Extract the [X, Y] coordinate from the center of the cell holding the provided text.  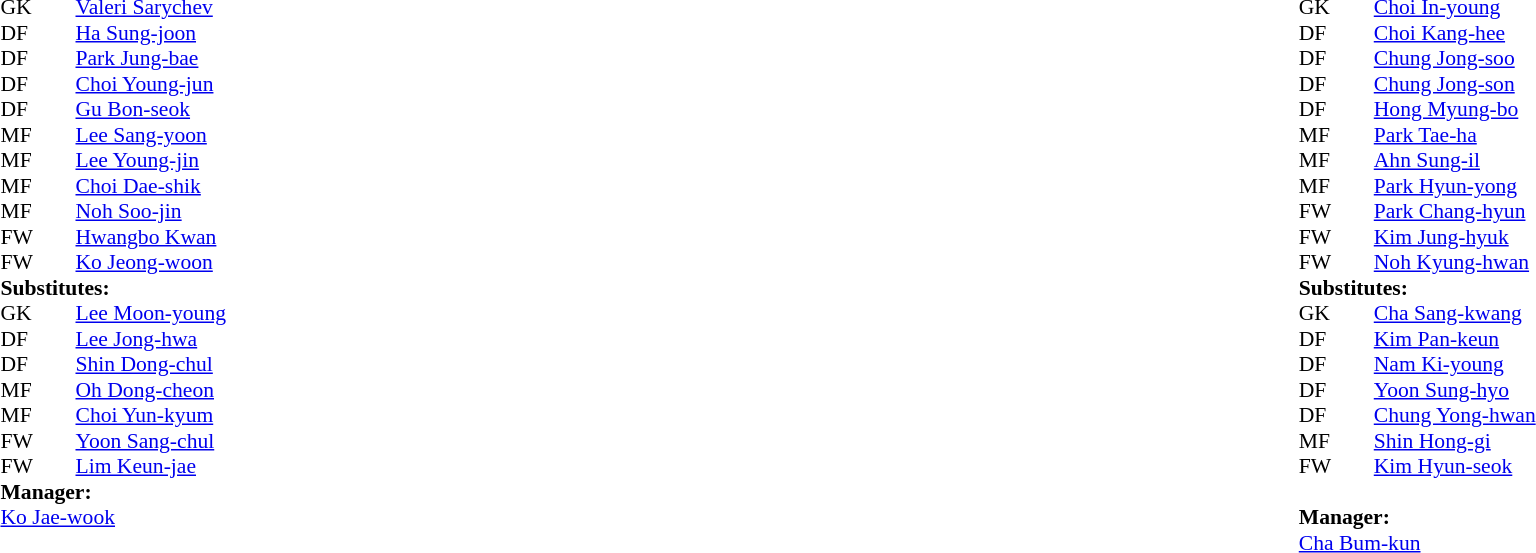
Park Chang-hyun [1455, 211]
Choi Young-jun [151, 84]
Ahn Sung-il [1455, 161]
Choi Kang-hee [1455, 33]
Kim Jung-hyuk [1455, 237]
Hwangbo Kwan [151, 237]
Noh Soo-jin [151, 211]
Shin Dong-chul [151, 365]
Park Hyun-yong [1455, 186]
Shin Hong-gi [1455, 441]
Lee Sang-yoon [151, 135]
Choi Yun-kyum [151, 415]
Lim Keun-jae [151, 467]
Ha Sung-joon [151, 33]
Hong Myung-bo [1455, 109]
Lee Moon-young [151, 313]
Chung Jong-son [1455, 84]
Yoon Sang-chul [151, 441]
Oh Dong-cheon [151, 390]
Chung Yong-hwan [1455, 415]
Chung Jong-soo [1455, 59]
Choi Dae-shik [151, 186]
Kim Hyun-seok [1455, 467]
Lee Young-jin [151, 161]
Cha Sang-kwang [1455, 313]
Lee Jong-hwa [151, 339]
Ko Jeong-woon [151, 263]
Noh Kyung-hwan [1455, 263]
Park Tae-ha [1455, 135]
Park Jung-bae [151, 59]
Ko Jae-wook [112, 517]
Nam Ki-young [1455, 365]
Gu Bon-seok [151, 109]
Kim Pan-keun [1455, 339]
Yoon Sung-hyo [1455, 390]
